Capture the cell that displays the provided text and extract its [x, y] central coordinate. 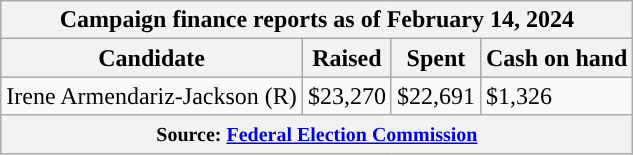
Spent [436, 58]
Source: Federal Election Commission [317, 134]
$1,326 [556, 96]
Campaign finance reports as of February 14, 2024 [317, 20]
$23,270 [346, 96]
Cash on hand [556, 58]
Raised [346, 58]
$22,691 [436, 96]
Candidate [152, 58]
Irene Armendariz-Jackson (R) [152, 96]
